Determine the (X, Y) coordinate at the center of the cell enclosing the given text.  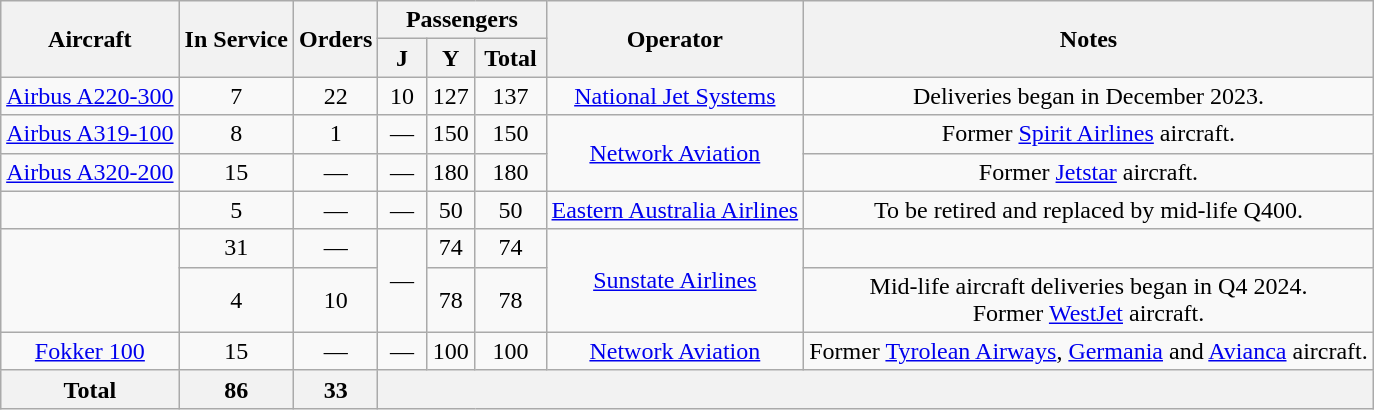
Sunstate Airlines (675, 280)
33 (335, 389)
Deliveries began in December 2023. (1089, 96)
In Service (236, 39)
Fokker 100 (90, 351)
Eastern Australia Airlines (675, 210)
Notes (1089, 39)
Y (450, 58)
Airbus A220-300 (90, 96)
Aircraft (90, 39)
Former Jetstar aircraft. (1089, 172)
Former Spirit Airlines aircraft. (1089, 134)
1 (335, 134)
127 (450, 96)
Airbus A320-200 (90, 172)
Operator (675, 39)
137 (510, 96)
To be retired and replaced by mid-life Q400. (1089, 210)
Passengers (462, 20)
Mid-life aircraft deliveries began in Q4 2024.Former WestJet aircraft. (1089, 300)
86 (236, 389)
8 (236, 134)
National Jet Systems (675, 96)
Former Tyrolean Airways, Germania and Avianca aircraft. (1089, 351)
4 (236, 300)
Airbus A319-100 (90, 134)
31 (236, 248)
22 (335, 96)
Orders (335, 39)
5 (236, 210)
7 (236, 96)
J (402, 58)
